Search for the cell housing the specified text and yield its [X, Y] center coordinate. 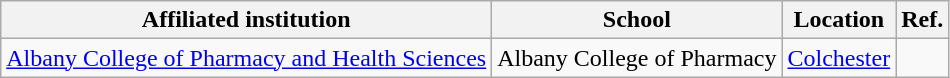
School [637, 20]
Albany College of Pharmacy [637, 58]
Location [839, 20]
Colchester [839, 58]
Albany College of Pharmacy and Health Sciences [246, 58]
Affiliated institution [246, 20]
Ref. [922, 20]
